Search for the cell housing the specified text and yield its [X, Y] center coordinate. 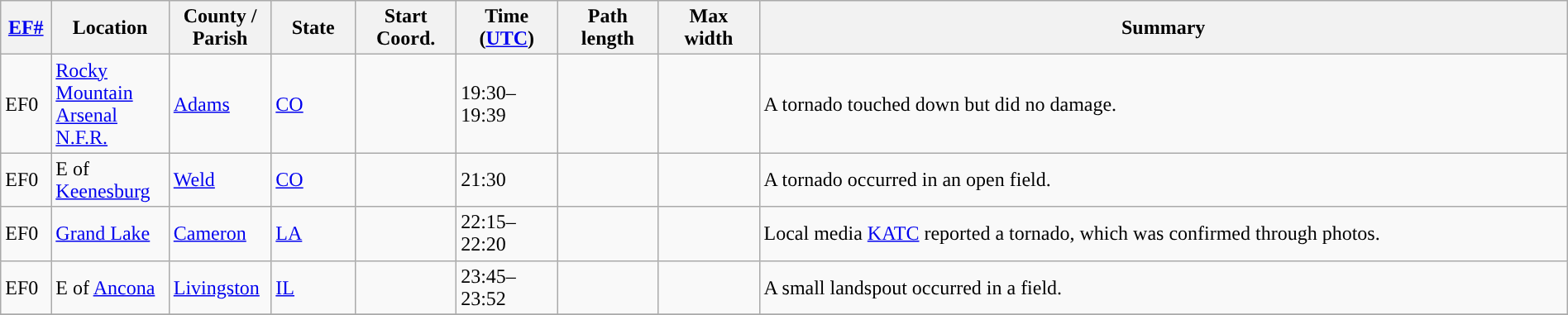
22:15–22:20 [507, 233]
County / Parish [220, 28]
Summary [1163, 28]
Rocky Mountain Arsenal N.F.R. [110, 104]
A tornado touched down but did no damage. [1163, 104]
21:30 [507, 180]
Max width [709, 28]
Weld [220, 180]
State [313, 28]
Path length [608, 28]
Livingston [220, 288]
23:45–23:52 [507, 288]
Local media KATC reported a tornado, which was confirmed through photos. [1163, 233]
A small landspout occurred in a field. [1163, 288]
LA [313, 233]
Cameron [220, 233]
Adams [220, 104]
Time (UTC) [507, 28]
Location [110, 28]
19:30–19:39 [507, 104]
A tornado occurred in an open field. [1163, 180]
EF# [26, 28]
E of Ancona [110, 288]
Start Coord. [406, 28]
IL [313, 288]
E of Keenesburg [110, 180]
Grand Lake [110, 233]
